Capture the cell that displays the provided text and extract its (x, y) central coordinate. 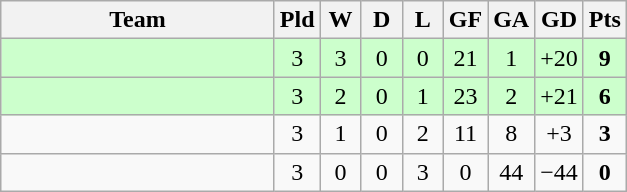
23 (465, 96)
Pld (297, 20)
+20 (560, 58)
8 (512, 134)
+21 (560, 96)
9 (604, 58)
6 (604, 96)
Team (138, 20)
GA (512, 20)
Pts (604, 20)
D (382, 20)
GD (560, 20)
44 (512, 172)
+3 (560, 134)
−44 (560, 172)
GF (465, 20)
W (340, 20)
21 (465, 58)
11 (465, 134)
L (422, 20)
